Determine the (X, Y) coordinate at the center of the cell enclosing the given text.  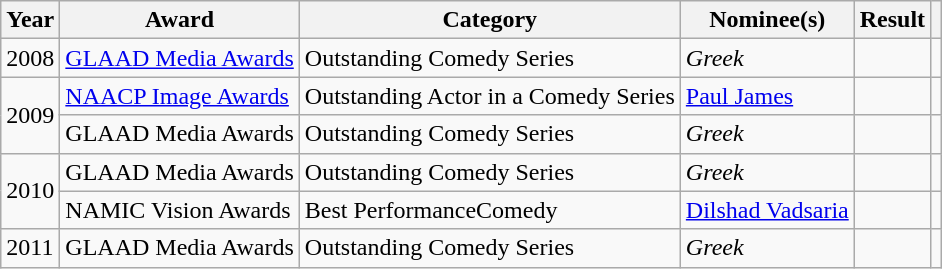
2008 (30, 58)
Best PerformanceComedy (490, 210)
2009 (30, 115)
Award (180, 20)
2010 (30, 191)
Nominee(s) (767, 20)
Paul James (767, 96)
2011 (30, 248)
Dilshad Vadsaria (767, 210)
Category (490, 20)
NAMIC Vision Awards (180, 210)
Result (892, 20)
Year (30, 20)
NAACP Image Awards (180, 96)
Outstanding Actor in a Comedy Series (490, 96)
